Return the [x, y] coordinate for the center point of the cell that contains the specified text.  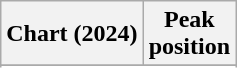
Peakposition [189, 34]
Chart (2024) [72, 34]
